Identify which cell holds the provided text, then report its (x, y) central coordinate. 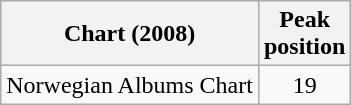
Chart (2008) (130, 34)
Norwegian Albums Chart (130, 85)
Peakposition (304, 34)
19 (304, 85)
